Locate the cell with the specified text and output its [x, y] center coordinate. 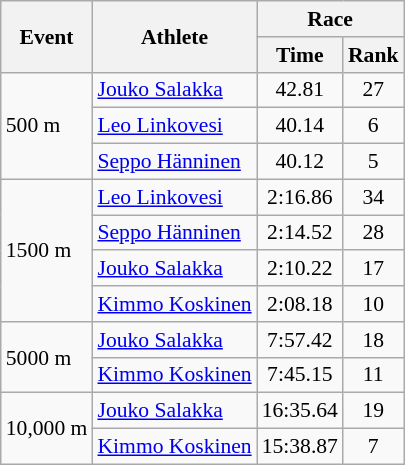
2:08.18 [300, 304]
Rank [374, 55]
34 [374, 197]
5 [374, 162]
19 [374, 411]
40.14 [300, 126]
2:14.52 [300, 233]
28 [374, 233]
7 [374, 447]
7:45.15 [300, 375]
15:38.87 [300, 447]
Race [330, 19]
Time [300, 55]
11 [374, 375]
2:10.22 [300, 269]
16:35.64 [300, 411]
27 [374, 90]
500 m [47, 126]
17 [374, 269]
6 [374, 126]
10 [374, 304]
18 [374, 340]
Event [47, 36]
5000 m [47, 358]
2:16.86 [300, 197]
1500 m [47, 250]
42.81 [300, 90]
Athlete [174, 36]
40.12 [300, 162]
7:57.42 [300, 340]
10,000 m [47, 428]
